Determine the (X, Y) coordinate at the center of the cell enclosing the given text.  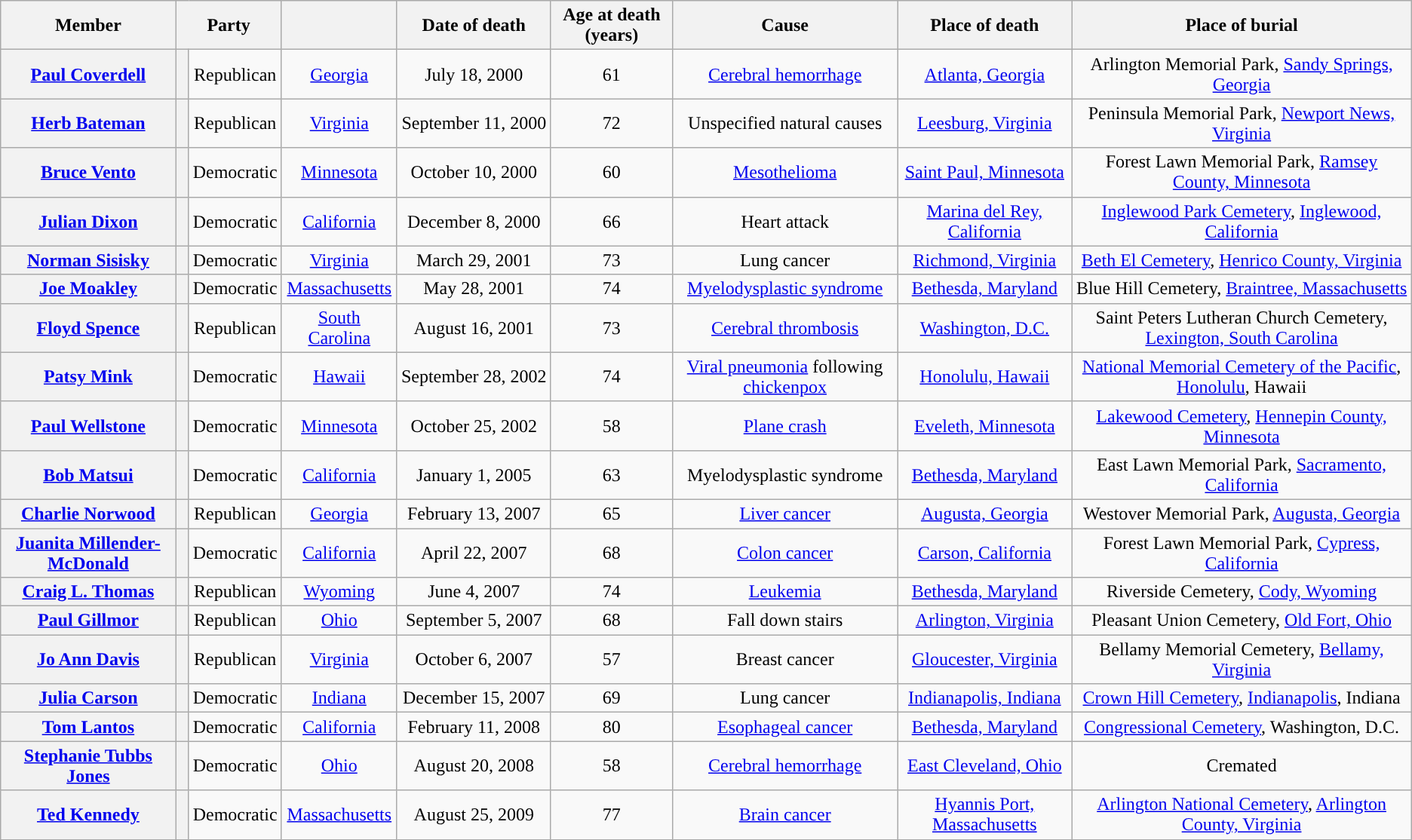
Marina del Rey, California (985, 222)
September 28, 2002 (474, 377)
Riverside Cemetery, Cody, Wyoming (1242, 592)
April 22, 2007 (474, 552)
Paul Coverdell (88, 74)
Indianapolis, Indiana (985, 698)
Inglewood Park Cemetery, Inglewood, California (1242, 222)
Arlington, Virginia (985, 621)
Place of death (985, 26)
Norman Sisisky (88, 260)
63 (611, 475)
Indiana (339, 698)
Leesburg, Virginia (985, 124)
Cremated (1242, 766)
Blue Hill Cemetery, Braintree, Massachusetts (1242, 289)
East Lawn Memorial Park, Sacramento, California (1242, 475)
Date of death (474, 26)
Jo Ann Davis (88, 659)
South Carolina (339, 327)
65 (611, 514)
Tom Lantos (88, 727)
Cerebral thrombosis (785, 327)
Crown Hill Cemetery, Indianapolis, Indiana (1242, 698)
Julian Dixon (88, 222)
August 16, 2001 (474, 327)
Leukemia (785, 592)
September 5, 2007 (474, 621)
Plane crash (785, 425)
Member (88, 26)
December 15, 2007 (474, 698)
October 10, 2000 (474, 172)
Breast cancer (785, 659)
Beth El Cemetery, Henrico County, Virginia (1242, 260)
October 25, 2002 (474, 425)
January 1, 2005 (474, 475)
Wyoming (339, 592)
Saint Peters Lutheran Church Cemetery, Lexington, South Carolina (1242, 327)
72 (611, 124)
October 6, 2007 (474, 659)
Carson, California (985, 552)
East Cleveland, Ohio (985, 766)
80 (611, 727)
February 11, 2008 (474, 727)
69 (611, 698)
Juanita Millender-McDonald (88, 552)
Pleasant Union Cemetery, Old Fort, Ohio (1242, 621)
Eveleth, Minnesota (985, 425)
Bruce Vento (88, 172)
Stephanie Tubbs Jones (88, 766)
Forest Lawn Memorial Park, Cypress, California (1242, 552)
Augusta, Georgia (985, 514)
57 (611, 659)
Saint Paul, Minnesota (985, 172)
September 11, 2000 (474, 124)
Viral pneumonia following chickenpox (785, 377)
Place of burial (1242, 26)
77 (611, 814)
Arlington Memorial Park, Sandy Springs, Georgia (1242, 74)
Arlington National Cemetery, Arlington County, Virginia (1242, 814)
May 28, 2001 (474, 289)
Craig L. Thomas (88, 592)
Brain cancer (785, 814)
Herb Bateman (88, 124)
Charlie Norwood (88, 514)
March 29, 2001 (474, 260)
60 (611, 172)
Gloucester, Virginia (985, 659)
Lakewood Cemetery, Hennepin County, Minnesota (1242, 425)
Colon cancer (785, 552)
Joe Moakley (88, 289)
Richmond, Virginia (985, 260)
61 (611, 74)
Bob Matsui (88, 475)
Hyannis Port, Massachusetts (985, 814)
66 (611, 222)
Paul Gillmor (88, 621)
Hawaii (339, 377)
Bellamy Memorial Cemetery, Bellamy, Virginia (1242, 659)
Patsy Mink (88, 377)
Ted Kennedy (88, 814)
Westover Memorial Park, Augusta, Georgia (1242, 514)
Peninsula Memorial Park, Newport News, Virginia (1242, 124)
December 8, 2000 (474, 222)
Forest Lawn Memorial Park, Ramsey County, Minnesota (1242, 172)
Atlanta, Georgia (985, 74)
August 20, 2008 (474, 766)
July 18, 2000 (474, 74)
Cause (785, 26)
Esophageal cancer (785, 727)
Unspecified natural causes (785, 124)
Age at death (years) (611, 26)
Washington, D.C. (985, 327)
Paul Wellstone (88, 425)
National Memorial Cemetery of the Pacific, Honolulu, Hawaii (1242, 377)
Julia Carson (88, 698)
June 4, 2007 (474, 592)
Honolulu, Hawaii (985, 377)
Liver cancer (785, 514)
Heart attack (785, 222)
August 25, 2009 (474, 814)
Mesothelioma (785, 172)
Floyd Spence (88, 327)
February 13, 2007 (474, 514)
Fall down stairs (785, 621)
Congressional Cemetery, Washington, D.C. (1242, 727)
Party (229, 26)
